Return [X, Y] of the center of cell containing provided text 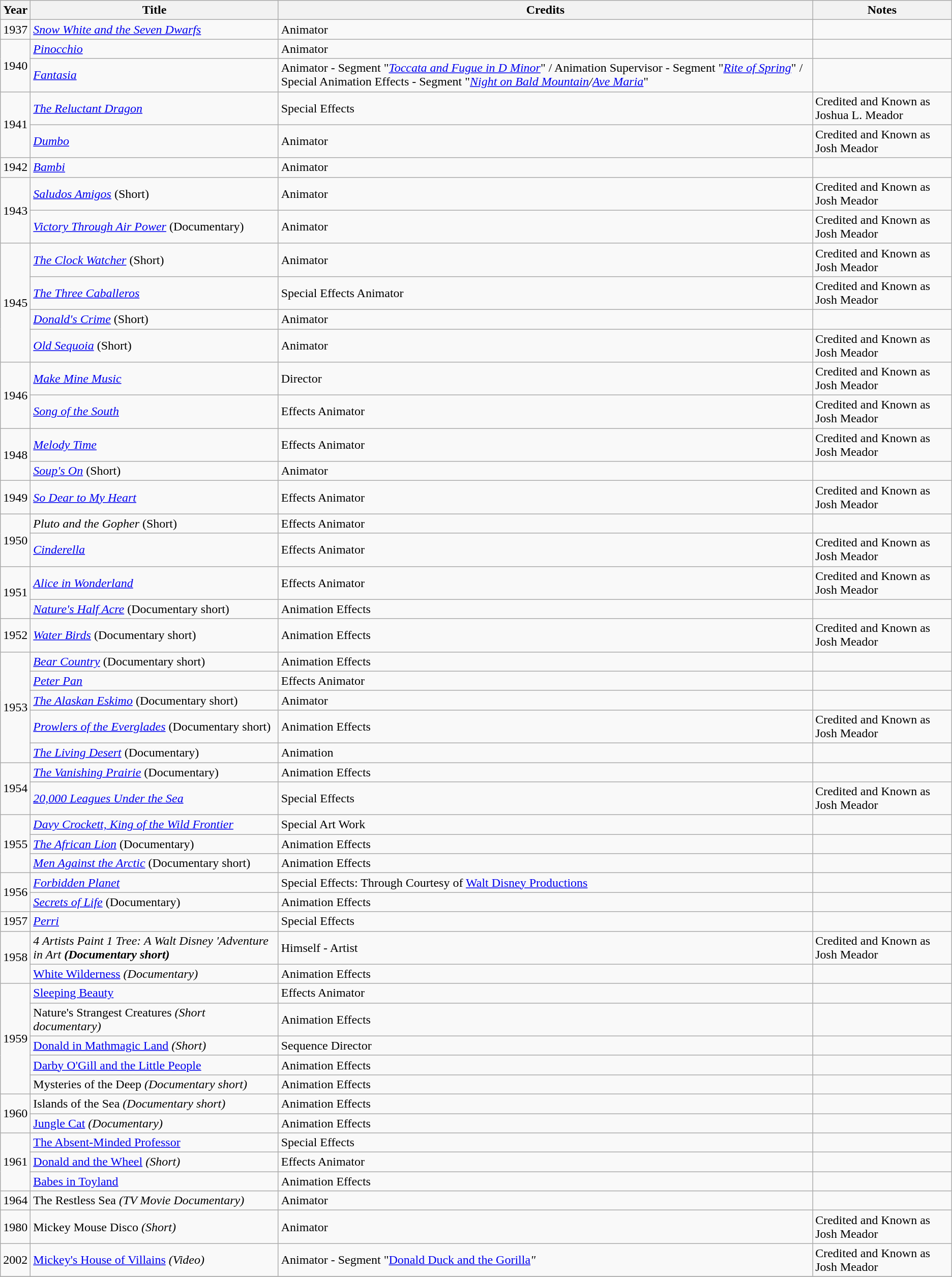
Credits [545, 10]
Babes in Toyland [155, 1181]
Song of the South [155, 412]
1956 [15, 892]
Mysteries of the Deep (Documentary short) [155, 1084]
Perri [155, 921]
Cinderella [155, 549]
Director [545, 379]
Darby O'Gill and the Little People [155, 1065]
Donald's Crime (Short) [155, 319]
Donald and the Wheel (Short) [155, 1162]
Saludos Amigos (Short) [155, 193]
1955 [15, 844]
Alice in Wonderland [155, 583]
The Absent-Minded Professor [155, 1143]
1937 [15, 30]
Fantasia [155, 75]
Old Sequoia (Short) [155, 345]
1948 [15, 455]
Title [155, 10]
White Wilderness (Documentary) [155, 974]
Islands of the Sea (Documentary short) [155, 1104]
The Reluctant Dragon [155, 108]
Himself - Artist [545, 947]
Sequence Director [545, 1046]
Water Birds (Documentary short) [155, 635]
Credited and Known as Joshua L. Meador [882, 108]
The Three Caballeros [155, 293]
The Alaskan Eskimo (Documentary short) [155, 700]
Bear Country (Documentary short) [155, 661]
The Restless Sea (TV Movie Documentary) [155, 1201]
The Living Desert (Documentary) [155, 752]
1950 [15, 540]
1980 [15, 1227]
Melody Time [155, 445]
Animation [545, 752]
1954 [15, 789]
1946 [15, 395]
Dumbo [155, 141]
Prowlers of the Everglades (Documentary short) [155, 727]
Jungle Cat (Documentary) [155, 1123]
4 Artists Paint 1 Tree: A Walt Disney 'Adventure in Art (Documentary short) [155, 947]
1942 [15, 167]
1951 [15, 592]
Year [15, 10]
1941 [15, 125]
1949 [15, 498]
Mickey's House of Villains (Video) [155, 1260]
So Dear to My Heart [155, 498]
The Vanishing Prairie (Documentary) [155, 772]
Snow White and the Seven Dwarfs [155, 30]
1960 [15, 1113]
1964 [15, 1201]
Men Against the Arctic (Documentary short) [155, 863]
1940 [15, 65]
1953 [15, 707]
20,000 Leagues Under the Sea [155, 799]
The African Lion (Documentary) [155, 844]
Pinocchio [155, 49]
Victory Through Air Power (Documentary) [155, 227]
2002 [15, 1260]
Davy Crockett, King of the Wild Frontier [155, 825]
Forbidden Planet [155, 883]
Pluto and the Gopher (Short) [155, 524]
1959 [15, 1039]
Special Art Work [545, 825]
Donald in Mathmagic Land (Short) [155, 1046]
Mickey Mouse Disco (Short) [155, 1227]
Make Mine Music [155, 379]
Special Effects Animator [545, 293]
Nature's Strangest Creatures (Short documentary) [155, 1020]
Sleeping Beauty [155, 993]
1957 [15, 921]
1945 [15, 302]
Bambi [155, 167]
Notes [882, 10]
The Clock Watcher (Short) [155, 259]
Animator - Segment "Donald Duck and the Gorilla" [545, 1260]
1958 [15, 957]
1943 [15, 210]
Soup's On (Short) [155, 471]
Peter Pan [155, 681]
1952 [15, 635]
Secrets of Life (Documentary) [155, 902]
Special Effects: Through Courtesy of Walt Disney Productions [545, 883]
Nature's Half Acre (Documentary short) [155, 609]
1961 [15, 1162]
